Detect which cell encompasses the target text, then output its [X, Y] center coordinate. 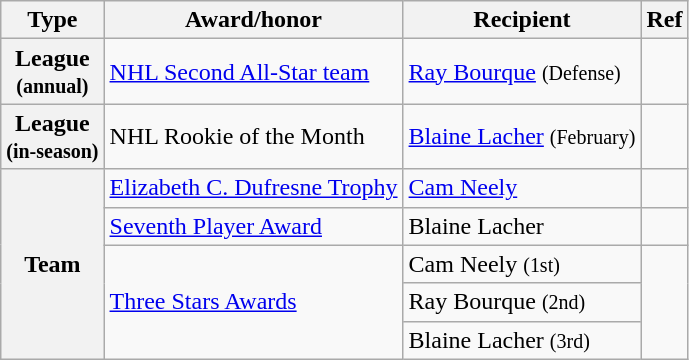
Award/honor [254, 20]
Three Stars Awards [254, 302]
Cam Neely (1st) [522, 264]
Type [52, 20]
League(annual) [52, 72]
Elizabeth C. Dufresne Trophy [254, 188]
Team [52, 264]
League(in-season) [52, 136]
Blaine Lacher (3rd) [522, 340]
Seventh Player Award [254, 226]
Ray Bourque (Defense) [522, 72]
Cam Neely [522, 188]
NHL Rookie of the Month [254, 136]
Blaine Lacher (February) [522, 136]
Ray Bourque (2nd) [522, 302]
Ref [664, 20]
Blaine Lacher [522, 226]
NHL Second All-Star team [254, 72]
Recipient [522, 20]
